Locate the cell with the specified text and output its (x, y) center coordinate. 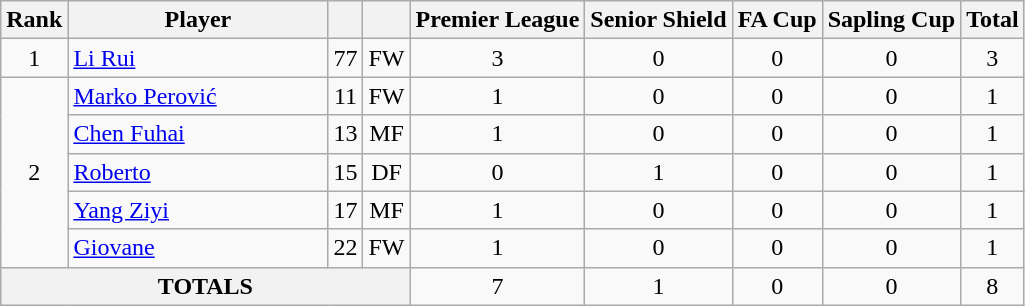
Total (993, 20)
TOTALS (206, 286)
FA Cup (777, 20)
Rank (34, 20)
17 (346, 210)
13 (346, 134)
Li Rui (198, 58)
11 (346, 96)
Marko Perović (198, 96)
22 (346, 248)
Premier League (498, 20)
Roberto (198, 172)
Sapling Cup (891, 20)
Senior Shield (658, 20)
Player (198, 20)
77 (346, 58)
8 (993, 286)
Yang Ziyi (198, 210)
DF (386, 172)
7 (498, 286)
Giovane (198, 248)
Chen Fuhai (198, 134)
15 (346, 172)
2 (34, 172)
